Extract the [X, Y] coordinate from the center of the cell holding the provided text.  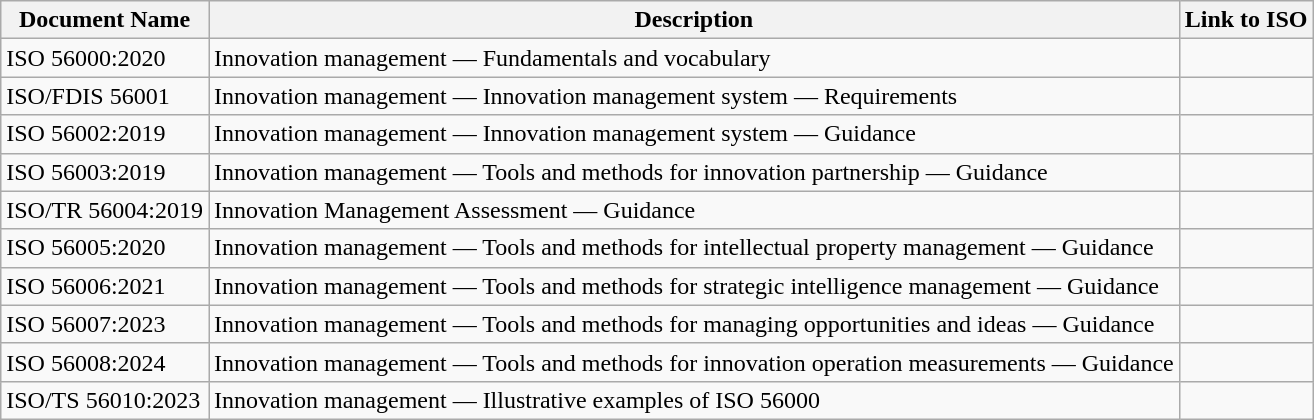
Innovation management — Tools and methods for innovation operation measurements — Guidance [694, 362]
Innovation management — Fundamentals and vocabulary [694, 58]
ISO 56006:2021 [105, 286]
ISO 56008:2024 [105, 362]
ISO 56002:2019 [105, 134]
Link to ISO [1246, 20]
ISO 56003:2019 [105, 172]
ISO 56007:2023 [105, 324]
Innovation management — Tools and methods for strategic intelligence management — Guidance [694, 286]
Innovation management — Illustrative examples of ISO 56000 [694, 400]
Document Name [105, 20]
Description [694, 20]
Innovation management — Innovation management system — Guidance [694, 134]
Innovation management — Tools and methods for managing opportunities and ideas — Guidance [694, 324]
Innovation Management Assessment — Guidance [694, 210]
Innovation management — Tools and methods for innovation partnership — Guidance [694, 172]
Innovation management — Innovation management system — Requirements [694, 96]
ISO 56000:2020 [105, 58]
ISO/TR 56004:2019 [105, 210]
ISO/FDIS 56001 [105, 96]
ISO/TS 56010:2023 [105, 400]
ISO 56005:2020 [105, 248]
Innovation management — Tools and methods for intellectual property management — Guidance [694, 248]
